Determine the [x, y] coordinate at the center of the cell enclosing the given text.  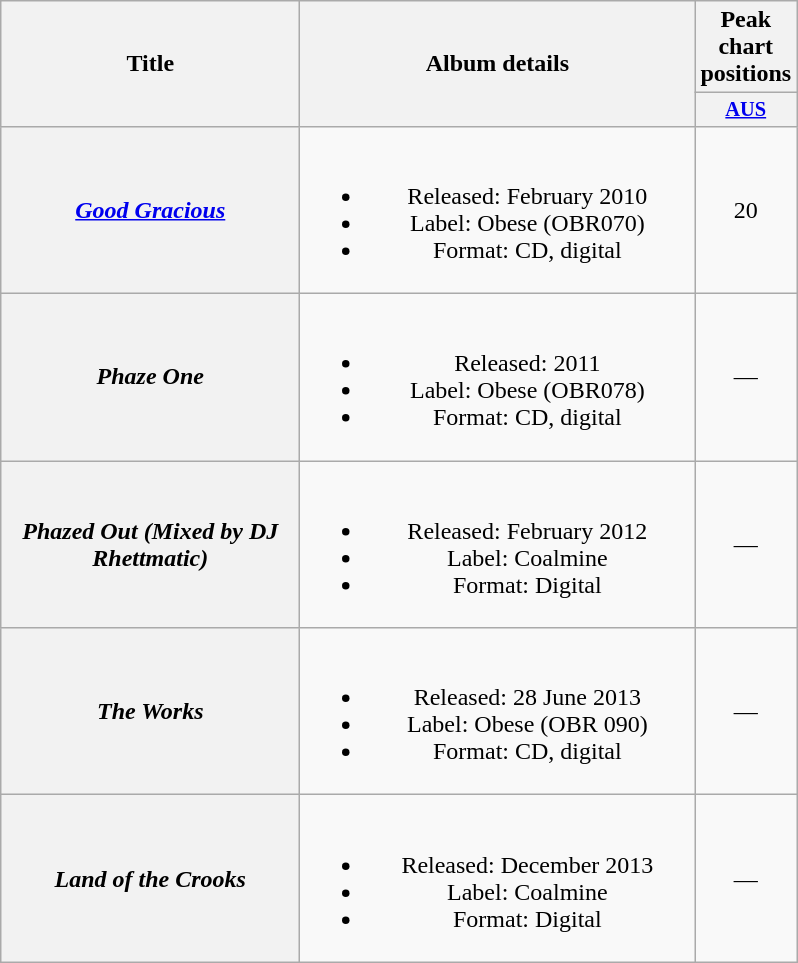
Phazed Out (Mixed by DJ Rhettmatic) [150, 544]
Released: February 2012Label: CoalmineFormat: Digital [498, 544]
Good Gracious [150, 210]
The Works [150, 712]
Released: 28 June 2013Label: Obese (OBR 090)Format: CD, digital [498, 712]
Album details [498, 64]
Title [150, 64]
Land of the Crooks [150, 878]
Released: February 2010Label: Obese (OBR070)Format: CD, digital [498, 210]
Phaze One [150, 378]
Released: December 2013Label: CoalmineFormat: Digital [498, 878]
AUS [746, 110]
20 [746, 210]
Peak chartpositions [746, 47]
Released: 2011Label: Obese (OBR078)Format: CD, digital [498, 378]
